Output the [X, Y] coordinate of the center of the cell containing the given text.  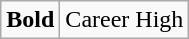
Career High [124, 20]
Bold [30, 20]
